Scan for the cell matching the given text and deliver its [X, Y] coordinate at center. 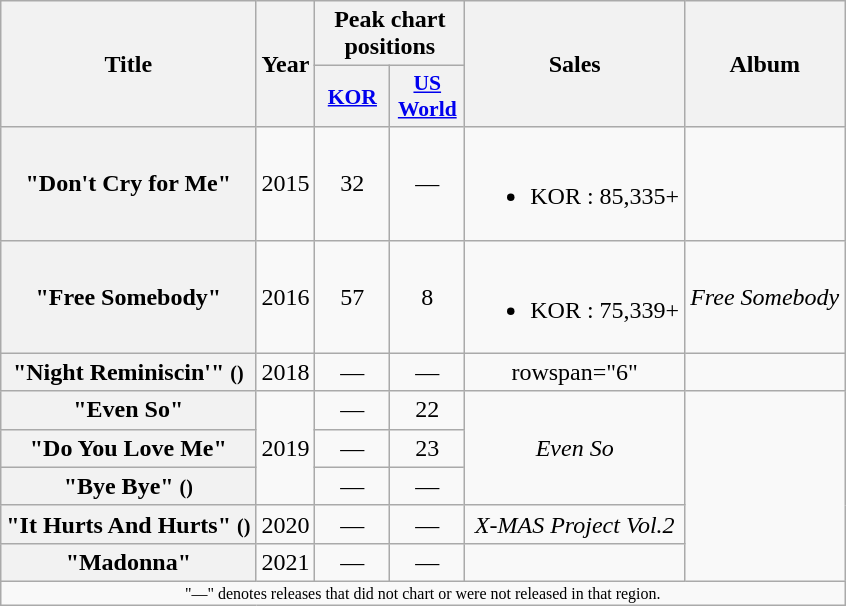
"Bye Bye" () [128, 486]
Even So [575, 448]
2019 [286, 448]
Sales [575, 64]
Peak chart positions [390, 34]
"—" denotes releases that did not chart or were not released in that region. [423, 593]
8 [428, 296]
22 [428, 410]
2021 [286, 562]
23 [428, 448]
Free Somebody [765, 296]
KOR [352, 96]
"Night Reminiscin'" () [128, 372]
"Free Somebody" [128, 296]
2020 [286, 524]
"It Hurts And Hurts" () [128, 524]
KOR : 75,339+ [575, 296]
32 [352, 184]
"Even So" [128, 410]
rowspan="6" [575, 372]
Year [286, 64]
2015 [286, 184]
"Do You Love Me" [128, 448]
"Don't Cry for Me" [128, 184]
Album [765, 64]
2016 [286, 296]
"Madonna" [128, 562]
KOR : 85,335+ [575, 184]
57 [352, 296]
Title [128, 64]
2018 [286, 372]
X-MAS Project Vol.2 [575, 524]
USWorld [428, 96]
